For the text-containing cell, return its midpoint in [x, y] coordinate format. 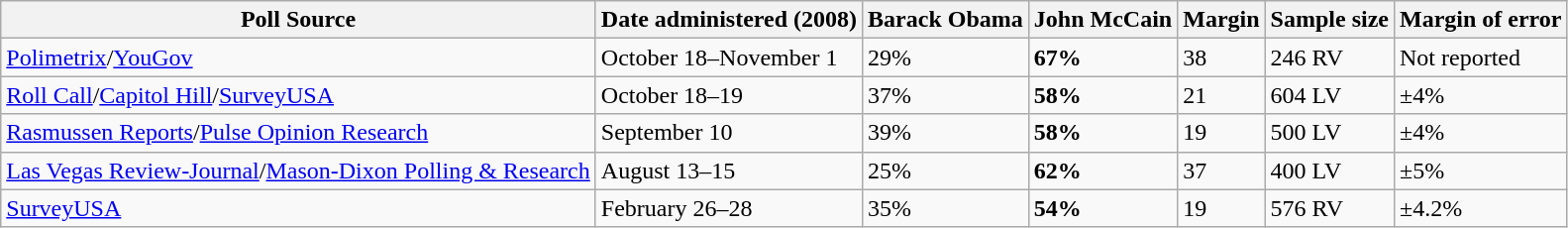
John McCain [1102, 20]
67% [1102, 57]
September 10 [729, 133]
35% [946, 208]
604 LV [1329, 95]
21 [1221, 95]
Not reported [1480, 57]
±5% [1480, 171]
62% [1102, 171]
February 26–28 [729, 208]
38 [1221, 57]
39% [946, 133]
October 18–November 1 [729, 57]
246 RV [1329, 57]
August 13–15 [729, 171]
Roll Call/Capitol Hill/SurveyUSA [299, 95]
Barack Obama [946, 20]
October 18–19 [729, 95]
Margin [1221, 20]
Margin of error [1480, 20]
29% [946, 57]
Polimetrix/YouGov [299, 57]
SurveyUSA [299, 208]
500 LV [1329, 133]
Poll Source [299, 20]
Sample size [1329, 20]
Date administered (2008) [729, 20]
±4.2% [1480, 208]
25% [946, 171]
400 LV [1329, 171]
Las Vegas Review-Journal/Mason-Dixon Polling & Research [299, 171]
Rasmussen Reports/Pulse Opinion Research [299, 133]
576 RV [1329, 208]
54% [1102, 208]
37% [946, 95]
37 [1221, 171]
